For the text-containing cell, return its midpoint in (x, y) coordinate format. 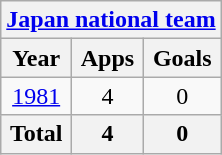
1981 (36, 96)
Apps (108, 58)
Total (36, 134)
Year (36, 58)
Japan national team (111, 20)
Goals (182, 58)
